Identify which cell holds the provided text, then report its [x, y] central coordinate. 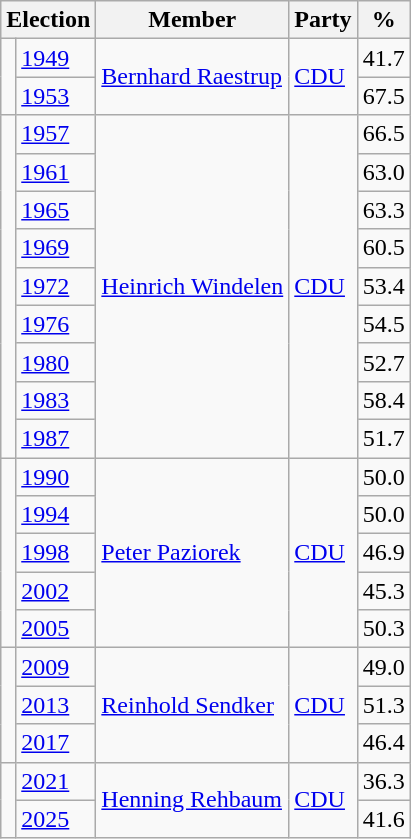
1972 [56, 286]
1990 [56, 477]
1994 [56, 515]
2021 [56, 781]
2002 [56, 591]
1980 [56, 362]
1987 [56, 438]
50.3 [384, 629]
52.7 [384, 362]
2025 [56, 819]
1965 [56, 210]
1961 [56, 172]
Party [323, 20]
66.5 [384, 134]
1998 [56, 553]
45.3 [384, 591]
1957 [56, 134]
Heinrich Windelen [192, 286]
63.3 [384, 210]
51.3 [384, 705]
54.5 [384, 324]
1983 [56, 400]
2013 [56, 705]
% [384, 20]
41.6 [384, 819]
Henning Rehbaum [192, 800]
58.4 [384, 400]
1969 [56, 248]
2009 [56, 667]
Bernhard Raestrup [192, 77]
41.7 [384, 58]
1953 [56, 96]
60.5 [384, 248]
49.0 [384, 667]
Reinhold Sendker [192, 705]
46.9 [384, 553]
46.4 [384, 743]
2005 [56, 629]
Member [192, 20]
36.3 [384, 781]
51.7 [384, 438]
1976 [56, 324]
67.5 [384, 96]
53.4 [384, 286]
1949 [56, 58]
63.0 [384, 172]
Election [48, 20]
Peter Paziorek [192, 553]
2017 [56, 743]
